Capture the cell that displays the provided text and extract its (x, y) central coordinate. 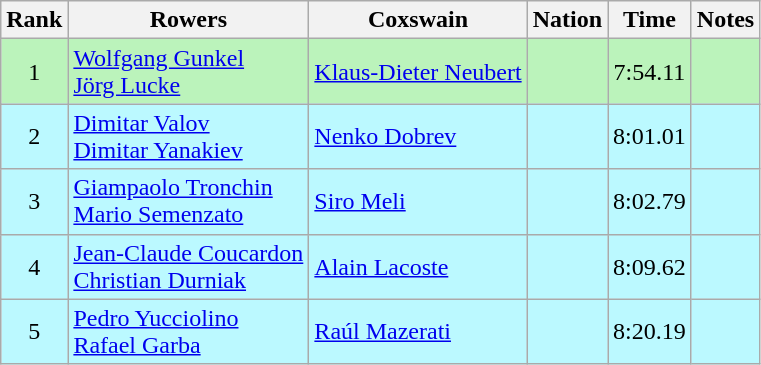
Siro Meli (418, 202)
3 (34, 202)
Pedro YucciolinoRafael Garba (188, 332)
Rowers (188, 20)
Notes (725, 20)
4 (34, 266)
8:09.62 (650, 266)
Coxswain (418, 20)
8:01.01 (650, 136)
Time (650, 20)
Wolfgang GunkelJörg Lucke (188, 72)
Rank (34, 20)
Giampaolo TronchinMario Semenzato (188, 202)
1 (34, 72)
2 (34, 136)
7:54.11 (650, 72)
Alain Lacoste (418, 266)
8:02.79 (650, 202)
8:20.19 (650, 332)
Jean-Claude CoucardonChristian Durniak (188, 266)
Klaus-Dieter Neubert (418, 72)
Raúl Mazerati (418, 332)
Dimitar ValovDimitar Yanakiev (188, 136)
5 (34, 332)
Nenko Dobrev (418, 136)
Nation (567, 20)
